Determine the (X, Y) coordinate at the center of the cell enclosing the given text.  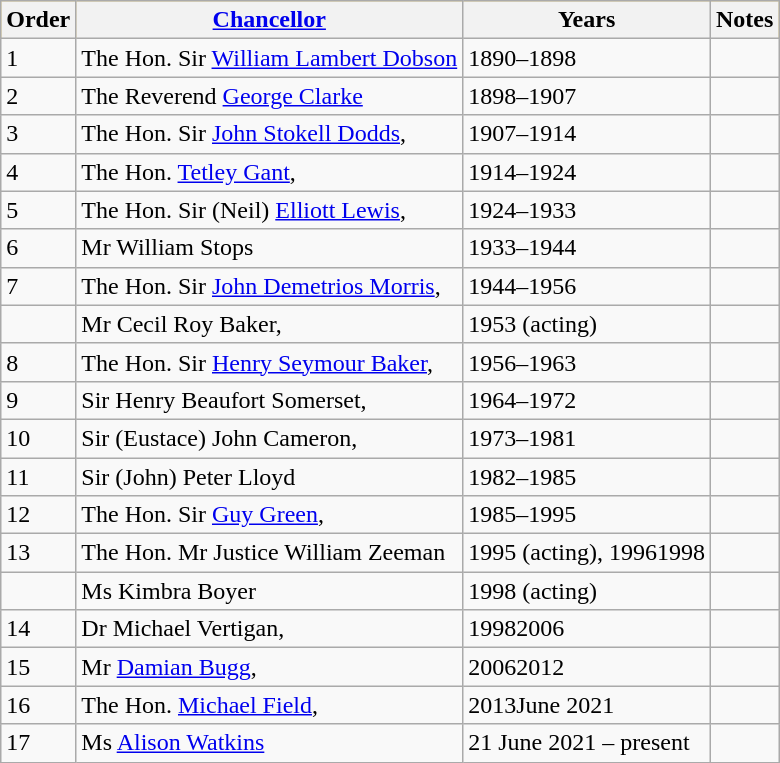
12 (38, 515)
The Hon. Sir John Demetrios Morris, (270, 286)
1907–1914 (587, 134)
20062012 (587, 667)
Ms Alison Watkins (270, 743)
21 June 2021 – present (587, 743)
Mr William Stops (270, 248)
The Hon. Tetley Gant, (270, 172)
1933–1944 (587, 248)
11 (38, 477)
Sir (Eustace) John Cameron, (270, 438)
1995 (acting), 19961998 (587, 553)
1898–1907 (587, 96)
1924–1933 (587, 210)
Ms Kimbra Boyer (270, 591)
1985–1995 (587, 515)
1973–1981 (587, 438)
Chancellor (270, 20)
9 (38, 400)
1953 (acting) (587, 324)
Notes (744, 20)
6 (38, 248)
3 (38, 134)
4 (38, 172)
19982006 (587, 629)
Sir (John) Peter Lloyd (270, 477)
14 (38, 629)
1998 (acting) (587, 591)
1964–1972 (587, 400)
17 (38, 743)
The Reverend George Clarke (270, 96)
1890–1898 (587, 58)
5 (38, 210)
13 (38, 553)
Mr Damian Bugg, (270, 667)
The Hon. Sir John Stokell Dodds, (270, 134)
1956–1963 (587, 362)
The Hon. Sir Guy Green, (270, 515)
15 (38, 667)
2 (38, 96)
Years (587, 20)
Sir Henry Beaufort Somerset, (270, 400)
2013June 2021 (587, 705)
10 (38, 438)
Dr Michael Vertigan, (270, 629)
The Hon. Michael Field, (270, 705)
16 (38, 705)
The Hon. Sir (Neil) Elliott Lewis, (270, 210)
The Hon. Mr Justice William Zeeman (270, 553)
8 (38, 362)
Mr Cecil Roy Baker, (270, 324)
1 (38, 58)
The Hon. Sir William Lambert Dobson (270, 58)
1914–1924 (587, 172)
7 (38, 286)
1982–1985 (587, 477)
1944–1956 (587, 286)
Order (38, 20)
The Hon. Sir Henry Seymour Baker, (270, 362)
